Capture the cell that displays the provided text and extract its [X, Y] central coordinate. 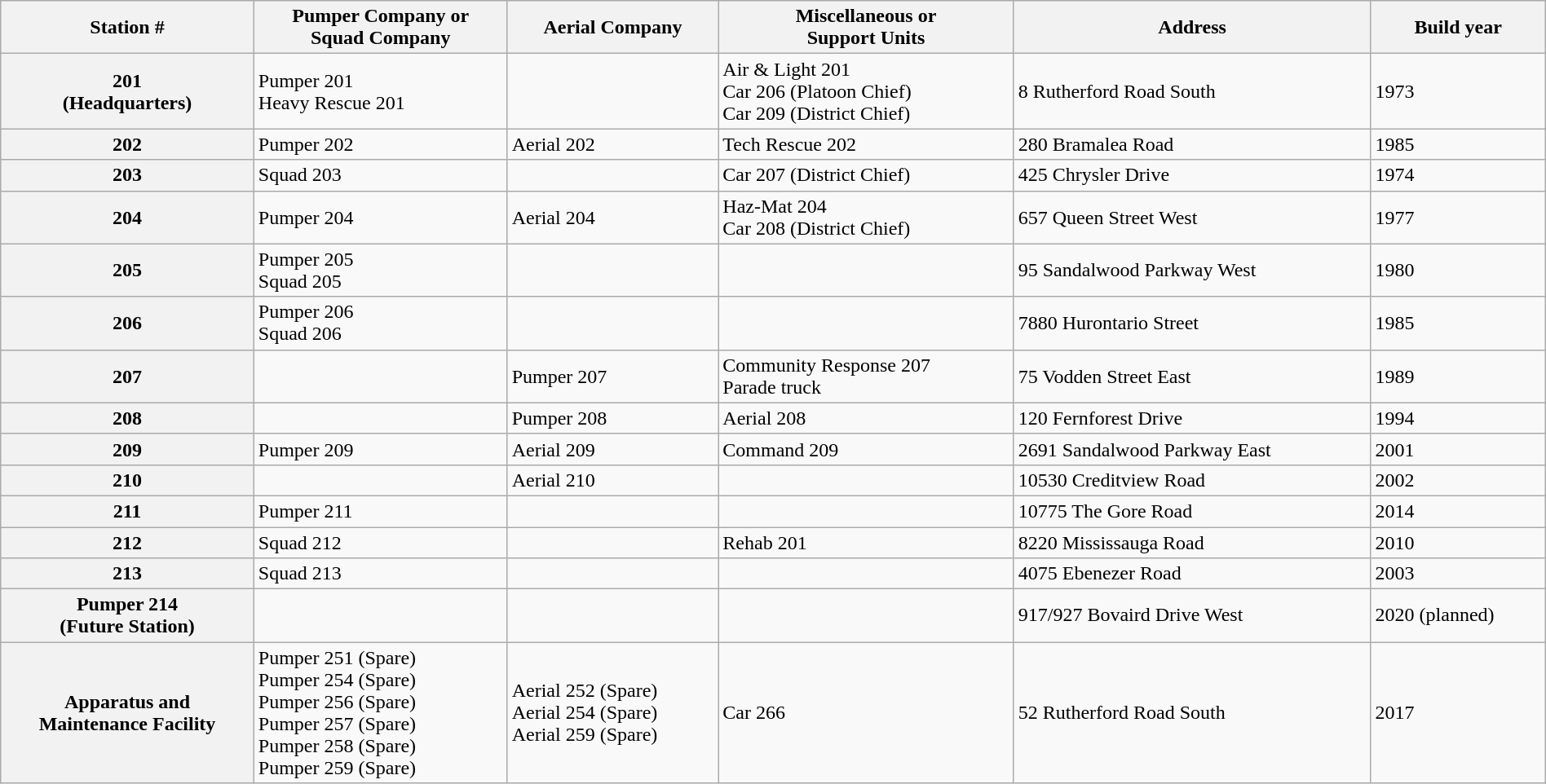
Squad 212 [380, 542]
Haz-Mat 204Car 208 (District Chief) [866, 217]
2017 [1458, 712]
211 [127, 511]
Car 207 (District Chief) [866, 175]
1977 [1458, 217]
917/927 Bovaird Drive West [1192, 616]
95 Sandalwood Parkway West [1192, 271]
212 [127, 542]
210 [127, 480]
Pumper 204 [380, 217]
Pumper 211 [380, 511]
8220 Mississauga Road [1192, 542]
Community Response 207Parade truck [866, 377]
206 [127, 323]
Aerial 209 [613, 449]
2010 [1458, 542]
213 [127, 574]
209 [127, 449]
Aerial 202 [613, 144]
Tech Rescue 202 [866, 144]
Address [1192, 28]
2014 [1458, 511]
Aerial 208 [866, 418]
Car 266 [866, 712]
425 Chrysler Drive [1192, 175]
205 [127, 271]
201(Headquarters) [127, 91]
2002 [1458, 480]
1980 [1458, 271]
10530 Creditview Road [1192, 480]
Air & Light 201Car 206 (Platoon Chief)Car 209 (District Chief) [866, 91]
Command 209 [866, 449]
1994 [1458, 418]
75 Vodden Street East [1192, 377]
Station # [127, 28]
Aerial 252 (Spare)Aerial 254 (Spare)Aerial 259 (Spare) [613, 712]
Aerial 204 [613, 217]
203 [127, 175]
Pumper 205Squad 205 [380, 271]
Aerial Company [613, 28]
52 Rutherford Road South [1192, 712]
Apparatus andMaintenance Facility [127, 712]
1973 [1458, 91]
Pumper 251 (Spare)Pumper 254 (Spare)Pumper 256 (Spare)Pumper 257 (Spare)Pumper 258 (Spare)Pumper 259 (Spare) [380, 712]
Miscellaneous orSupport Units [866, 28]
4075 Ebenezer Road [1192, 574]
Pumper 202 [380, 144]
8 Rutherford Road South [1192, 91]
Pumper 208 [613, 418]
Build year [1458, 28]
204 [127, 217]
Squad 203 [380, 175]
Pumper 206Squad 206 [380, 323]
Pumper 207 [613, 377]
Pumper 209 [380, 449]
Pumper 201Heavy Rescue 201 [380, 91]
2001 [1458, 449]
7880 Hurontario Street [1192, 323]
2691 Sandalwood Parkway East [1192, 449]
1974 [1458, 175]
657 Queen Street West [1192, 217]
10775 The Gore Road [1192, 511]
Rehab 201 [866, 542]
Squad 213 [380, 574]
Aerial 210 [613, 480]
1989 [1458, 377]
207 [127, 377]
Pumper 214(Future Station) [127, 616]
2003 [1458, 574]
208 [127, 418]
202 [127, 144]
280 Bramalea Road [1192, 144]
2020 (planned) [1458, 616]
120 Fernforest Drive [1192, 418]
Pumper Company orSquad Company [380, 28]
